Output the [X, Y] coordinate of the center of the cell containing the given text.  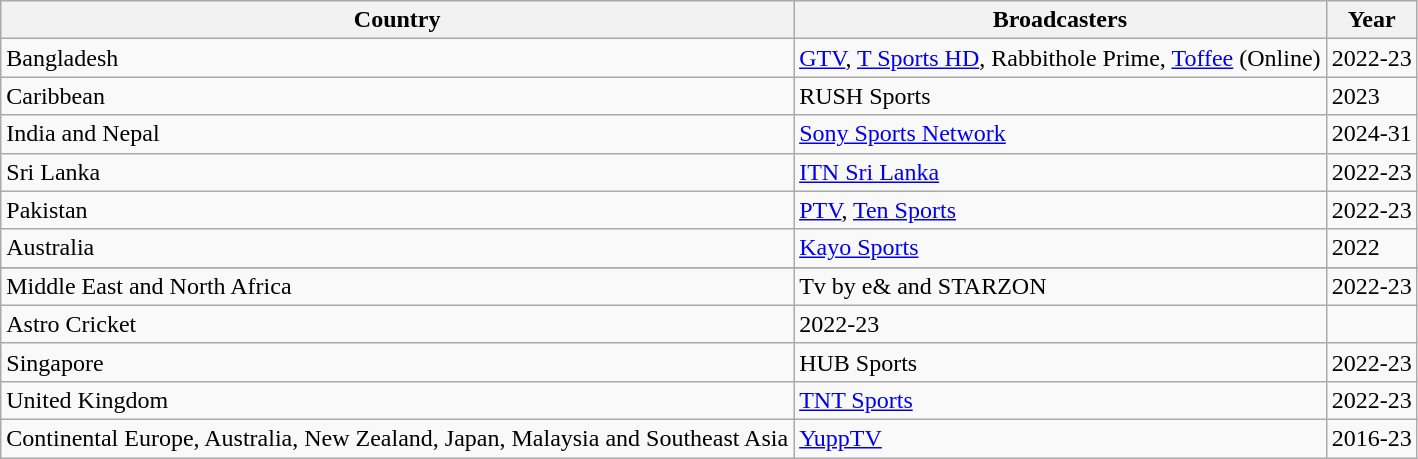
HUB Sports [1060, 362]
Astro Cricket [398, 324]
Continental Europe, Australia, New Zealand, Japan, Malaysia and Southeast Asia [398, 438]
Kayo Sports [1060, 248]
2022 [1372, 248]
Caribbean [398, 96]
Tv by e& and STARZON [1060, 286]
TNT Sports [1060, 400]
Broadcasters [1060, 20]
2023 [1372, 96]
Middle East and North Africa [398, 286]
PTV, Ten Sports [1060, 210]
GTV, T Sports HD, Rabbithole Prime, Toffee (Online) [1060, 58]
Pakistan [398, 210]
2024-31 [1372, 134]
Singapore [398, 362]
India and Nepal [398, 134]
YuppTV [1060, 438]
Year [1372, 20]
RUSH Sports [1060, 96]
United Kingdom [398, 400]
2016-23 [1372, 438]
Sri Lanka [398, 172]
Australia [398, 248]
ITN Sri Lanka [1060, 172]
Bangladesh [398, 58]
Country [398, 20]
Sony Sports Network [1060, 134]
